Detect which cell encompasses the target text, then output its (X, Y) center coordinate. 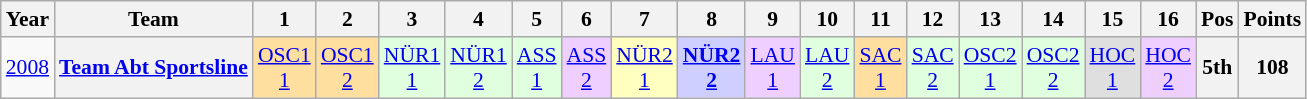
2 (348, 19)
15 (1113, 19)
HOC1 (1113, 68)
12 (933, 19)
2008 (28, 68)
4 (478, 19)
NÜR11 (412, 68)
Team Abt Sportsline (154, 68)
SAC1 (880, 68)
SAC2 (933, 68)
11 (880, 19)
LAU1 (772, 68)
LAU2 (827, 68)
3 (412, 19)
6 (587, 19)
Pos (1218, 19)
7 (644, 19)
5 (537, 19)
ASS1 (537, 68)
OSC12 (348, 68)
OSC11 (284, 68)
NÜR22 (712, 68)
OSC22 (1054, 68)
NÜR12 (478, 68)
NÜR21 (644, 68)
OSC21 (990, 68)
1 (284, 19)
16 (1168, 19)
Year (28, 19)
HOC2 (1168, 68)
108 (1272, 68)
8 (712, 19)
9 (772, 19)
ASS2 (587, 68)
13 (990, 19)
Points (1272, 19)
5th (1218, 68)
Team (154, 19)
14 (1054, 19)
10 (827, 19)
